Detect which cell encompasses the target text, then output its (X, Y) center coordinate. 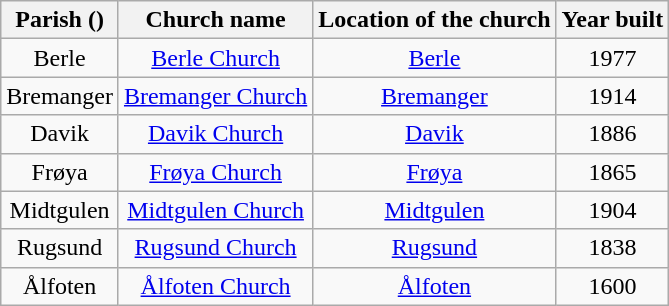
Davik Church (215, 134)
Midtgulen Church (215, 210)
Frøya Church (215, 172)
1977 (612, 58)
Church name (215, 20)
Year built (612, 20)
1600 (612, 286)
Location of the church (434, 20)
Rugsund Church (215, 248)
1904 (612, 210)
1838 (612, 248)
1865 (612, 172)
Parish () (60, 20)
1914 (612, 96)
Berle Church (215, 58)
1886 (612, 134)
Bremanger Church (215, 96)
Ålfoten Church (215, 286)
